For the text-containing cell, return its midpoint in (X, Y) coordinate format. 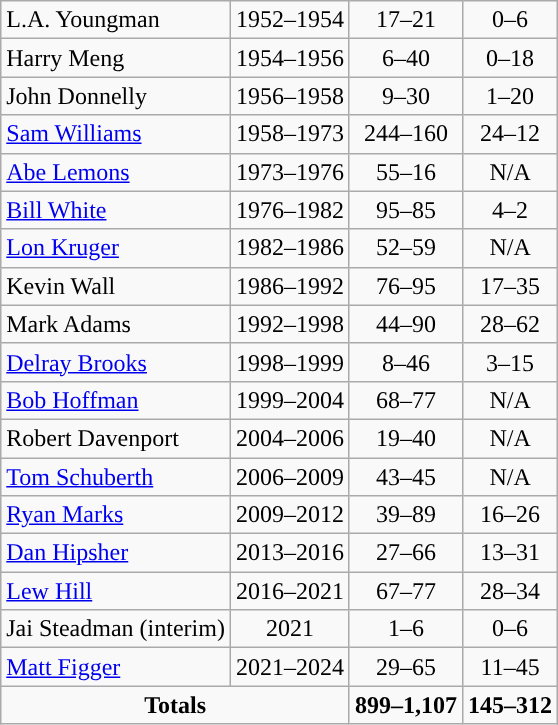
3–15 (510, 362)
Jai Steadman (interim) (116, 629)
8–46 (406, 362)
55–16 (406, 172)
16–26 (510, 515)
Dan Hipsher (116, 553)
899–1,107 (406, 705)
Kevin Wall (116, 286)
76–95 (406, 286)
2016–2021 (290, 591)
68–77 (406, 400)
2009–2012 (290, 515)
44–90 (406, 324)
11–45 (510, 667)
0–18 (510, 58)
19–40 (406, 438)
13–31 (510, 553)
28–62 (510, 324)
Lon Kruger (116, 248)
Robert Davenport (116, 438)
Tom Schuberth (116, 477)
Bob Hoffman (116, 400)
1998–1999 (290, 362)
L.A. Youngman (116, 20)
John Donnelly (116, 96)
39–89 (406, 515)
Mark Adams (116, 324)
24–12 (510, 134)
17–21 (406, 20)
1952–1954 (290, 20)
Delray Brooks (116, 362)
27–66 (406, 553)
29–65 (406, 667)
2013–2016 (290, 553)
28–34 (510, 591)
1958–1973 (290, 134)
2021–2024 (290, 667)
1992–1998 (290, 324)
1986–1992 (290, 286)
145–312 (510, 705)
1–20 (510, 96)
95–85 (406, 210)
1976–1982 (290, 210)
Harry Meng (116, 58)
1956–1958 (290, 96)
17–35 (510, 286)
52–59 (406, 248)
2004–2006 (290, 438)
244–160 (406, 134)
2021 (290, 629)
9–30 (406, 96)
Bill White (116, 210)
Ryan Marks (116, 515)
2006–2009 (290, 477)
43–45 (406, 477)
Totals (176, 705)
Matt Figger (116, 667)
67–77 (406, 591)
1–6 (406, 629)
Abe Lemons (116, 172)
4–2 (510, 210)
6–40 (406, 58)
Lew Hill (116, 591)
1982–1986 (290, 248)
1954–1956 (290, 58)
1999–2004 (290, 400)
1973–1976 (290, 172)
Sam Williams (116, 134)
